Scan for the cell matching the given text and deliver its [x, y] coordinate at center. 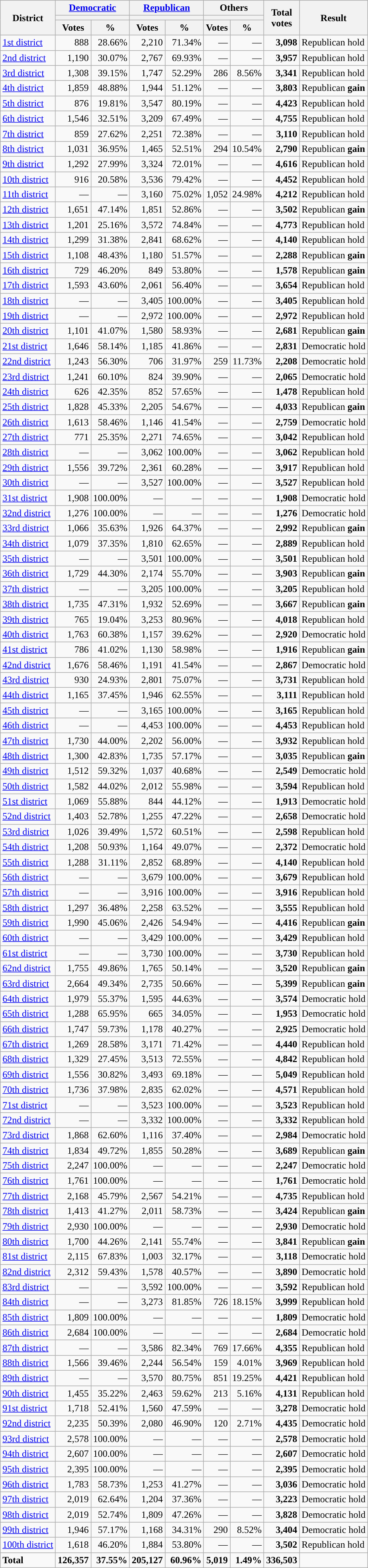
34th district [28, 543]
22nd district [28, 361]
3,574 [282, 999]
3,118 [282, 1257]
1,292 [73, 164]
51.57% [184, 255]
1,253 [147, 1484]
916 [73, 179]
786 [73, 649]
82nd district [28, 1272]
3,957 [282, 58]
4,452 [282, 179]
1,763 [73, 634]
3,803 [282, 88]
2,831 [282, 346]
49.72% [110, 1150]
98th district [28, 1515]
100th district [28, 1545]
83rd district [28, 1287]
43.60% [110, 285]
706 [147, 361]
5th district [28, 103]
6th district [28, 118]
47.59% [184, 1409]
59.32% [110, 771]
2,984 [282, 1135]
1,566 [73, 1363]
1,255 [147, 816]
79.42% [184, 179]
3,042 [282, 437]
1,191 [147, 665]
1,700 [73, 1241]
3,932 [282, 741]
76th district [28, 1181]
24.98% [247, 195]
36th district [28, 574]
71.34% [184, 43]
2,361 [147, 468]
40.68% [184, 771]
55.70% [184, 574]
1,026 [73, 832]
824 [147, 376]
19th district [28, 316]
3,555 [282, 908]
42.83% [110, 756]
78th district [28, 1211]
1,185 [147, 346]
70th district [28, 1090]
20.58% [110, 179]
4,571 [282, 1090]
1,595 [147, 999]
771 [73, 437]
46th district [28, 726]
888 [73, 43]
1,884 [147, 1545]
24.93% [110, 680]
60.51% [184, 832]
27.62% [110, 134]
1,455 [73, 1393]
59th district [28, 923]
1,979 [73, 999]
1,913 [282, 801]
1,618 [73, 1545]
1,031 [73, 149]
11th district [28, 195]
4,131 [282, 1393]
72nd district [28, 1120]
1,859 [73, 88]
69th district [28, 1074]
58th district [28, 908]
55.37% [110, 999]
44.00% [110, 741]
851 [217, 1378]
56.40% [184, 285]
33rd district [28, 528]
52.69% [184, 604]
2,210 [147, 43]
30.07% [110, 58]
52nd district [28, 816]
2,920 [282, 634]
1,329 [73, 1059]
1,208 [73, 847]
1,651 [73, 210]
54th district [28, 847]
52.29% [184, 73]
85th district [28, 1317]
4,355 [282, 1348]
49.86% [110, 968]
286 [217, 73]
1,810 [147, 543]
88th district [28, 1363]
68th district [28, 1059]
1,079 [73, 543]
1,646 [73, 346]
1,165 [73, 695]
67.49% [184, 118]
1st district [28, 43]
3,424 [282, 1211]
1,130 [147, 649]
64.37% [184, 528]
3,547 [147, 103]
39th district [28, 619]
25th district [28, 407]
2,664 [73, 984]
205,127 [147, 1560]
1,613 [73, 422]
1,582 [73, 786]
46.90% [184, 1424]
79th district [28, 1226]
Republican [166, 8]
93rd district [28, 1439]
2,312 [73, 1272]
1,403 [73, 816]
17th district [28, 285]
66th district [28, 1029]
1,297 [73, 908]
34.05% [184, 1014]
3,594 [282, 786]
1,736 [73, 1090]
1,003 [147, 1257]
1,990 [73, 923]
765 [73, 619]
1,512 [73, 771]
63rd district [28, 984]
44.30% [110, 574]
31st district [28, 498]
1,851 [147, 210]
626 [73, 392]
1,269 [73, 1044]
4,842 [282, 1059]
159 [217, 1363]
50th district [28, 786]
63.52% [184, 908]
50.93% [110, 847]
81.85% [184, 1302]
1,828 [73, 407]
1,765 [147, 968]
64th district [28, 999]
57th district [28, 892]
Totalvotes [282, 18]
39.90% [184, 376]
930 [73, 680]
62.64% [110, 1499]
2,080 [147, 1424]
99th district [28, 1530]
73rd district [28, 1135]
1,168 [147, 1530]
294 [217, 149]
44.63% [184, 999]
61st district [28, 953]
3,110 [282, 134]
47th district [28, 741]
665 [147, 1014]
2.71% [247, 1424]
74.65% [184, 437]
Others [233, 8]
4,416 [282, 923]
1,676 [73, 665]
3,689 [282, 1150]
39.15% [110, 73]
51.12% [184, 88]
44.12% [184, 801]
8th district [28, 149]
1,718 [73, 1409]
2,767 [147, 58]
52.86% [184, 210]
1,066 [73, 528]
89th district [28, 1378]
10th district [28, 179]
3,035 [282, 756]
58.93% [184, 331]
23rd district [28, 376]
Total [28, 1560]
1,164 [147, 847]
2,011 [147, 1211]
7th district [28, 134]
74th district [28, 1150]
1,190 [73, 58]
2,801 [147, 680]
11.73% [247, 361]
60th district [28, 938]
3,731 [282, 680]
37.36% [184, 1499]
59.43% [110, 1272]
90th district [28, 1393]
2,735 [147, 984]
336,503 [282, 1560]
30.82% [110, 1074]
40th district [28, 634]
18th district [28, 301]
4,435 [282, 1424]
3,513 [147, 1059]
55.74% [184, 1241]
52.74% [110, 1515]
32nd district [28, 513]
1,157 [147, 634]
2,235 [73, 1424]
4,212 [282, 195]
31.11% [110, 862]
3,098 [282, 43]
50.39% [110, 1424]
3rd district [28, 73]
2,598 [282, 832]
2,065 [282, 376]
55.88% [110, 801]
2,852 [147, 862]
5,399 [282, 984]
60.96% [184, 1560]
39.49% [110, 832]
2,658 [282, 816]
28.58% [110, 1044]
18.15% [247, 1302]
44.02% [110, 786]
31.38% [110, 240]
37th district [28, 589]
35.63% [110, 528]
45.06% [110, 923]
290 [217, 1530]
44.26% [110, 1241]
35.22% [110, 1393]
1,413 [73, 1211]
4,735 [282, 1196]
1.49% [247, 1560]
92nd district [28, 1424]
96th district [28, 1484]
3,253 [147, 619]
19.25% [247, 1378]
41st district [28, 649]
74.84% [184, 225]
72.38% [184, 134]
4,018 [282, 619]
8.56% [247, 73]
43rd district [28, 680]
2,012 [147, 786]
4,616 [282, 164]
3,841 [282, 1241]
62.65% [184, 543]
53rd district [28, 832]
17.66% [247, 1348]
1,953 [282, 1014]
30th district [28, 483]
2,208 [282, 361]
844 [147, 801]
62.55% [184, 695]
1,178 [147, 1029]
3,917 [282, 468]
259 [217, 361]
32.51% [110, 118]
3,493 [147, 1074]
80th district [28, 1241]
876 [73, 103]
769 [217, 1348]
3,036 [282, 1484]
1,146 [147, 422]
97th district [28, 1499]
60.10% [110, 376]
1,560 [147, 1409]
80.19% [184, 103]
3,324 [147, 164]
40.57% [184, 1272]
2,115 [73, 1257]
56th district [28, 877]
28.66% [110, 43]
62.02% [184, 1090]
2,244 [147, 1363]
1,916 [282, 649]
1,546 [73, 118]
41.02% [110, 649]
54.67% [184, 407]
35th district [28, 559]
3,273 [147, 1302]
67.83% [110, 1257]
4,773 [282, 225]
94th district [28, 1454]
1,108 [73, 255]
3,903 [282, 574]
19.04% [110, 619]
1,069 [73, 801]
24th district [28, 392]
36.95% [110, 149]
1,868 [73, 1135]
87th district [28, 1348]
21st district [28, 346]
3,667 [282, 604]
3,969 [282, 1363]
2,867 [282, 665]
52.41% [110, 1409]
213 [217, 1393]
49th district [28, 771]
60.38% [110, 634]
4th district [28, 88]
80.75% [184, 1378]
58.14% [110, 346]
3,160 [147, 195]
849 [147, 270]
9th district [28, 164]
2,061 [147, 285]
10.54% [247, 149]
4,755 [282, 118]
95th district [28, 1469]
126,357 [73, 1560]
55.98% [184, 786]
1,241 [73, 376]
68.89% [184, 862]
65th district [28, 1014]
1,926 [147, 528]
32.17% [184, 1257]
2,258 [147, 908]
50.28% [184, 1150]
37.55% [110, 1560]
120 [217, 1424]
47.26% [184, 1515]
1,593 [73, 285]
2,992 [282, 528]
25.16% [110, 225]
84th district [28, 1302]
44th district [28, 695]
2,271 [147, 437]
3,536 [147, 179]
27th district [28, 437]
1,855 [147, 1150]
4,423 [282, 103]
4,033 [282, 407]
859 [73, 134]
19.81% [110, 103]
48.88% [110, 88]
3,404 [282, 1530]
39.62% [184, 634]
16th district [28, 270]
75.02% [184, 195]
1,729 [73, 574]
3,828 [282, 1515]
4.01% [247, 1363]
726 [217, 1302]
5.16% [247, 1393]
71st district [28, 1105]
47.22% [184, 816]
81st district [28, 1257]
29th district [28, 468]
1,580 [147, 331]
3,209 [147, 118]
3,572 [147, 225]
56.54% [184, 1363]
27.45% [110, 1059]
4,421 [282, 1378]
52.78% [110, 816]
41.07% [110, 331]
15th district [28, 255]
39.72% [110, 468]
69.93% [184, 58]
55th district [28, 862]
Democratic [92, 8]
1,465 [147, 149]
69.18% [184, 1074]
1,180 [147, 255]
42nd district [28, 665]
2,759 [282, 422]
82.34% [184, 1348]
5,049 [282, 1074]
62.60% [110, 1135]
3,654 [282, 285]
2,372 [282, 847]
Result [334, 18]
3,520 [282, 968]
49.07% [184, 847]
2,205 [147, 407]
50.14% [184, 968]
54.21% [184, 1196]
62nd district [28, 968]
36.48% [110, 908]
37.40% [184, 1135]
31.97% [184, 361]
5,019 [217, 1560]
40.27% [184, 1029]
58.98% [184, 649]
1,052 [217, 195]
3,890 [282, 1272]
1,037 [147, 771]
1,299 [73, 240]
2,549 [282, 771]
59.73% [110, 1029]
3,586 [147, 1348]
52.51% [184, 149]
37.35% [110, 543]
67th district [28, 1044]
1,300 [73, 756]
72.55% [184, 1059]
1,932 [147, 604]
3,570 [147, 1378]
39.46% [110, 1363]
51st district [28, 801]
68.62% [184, 240]
3,999 [282, 1302]
1,572 [147, 832]
1,755 [73, 968]
47.31% [110, 604]
3,171 [147, 1044]
District [28, 18]
45th district [28, 710]
59.62% [184, 1393]
71.42% [184, 1044]
2,681 [282, 331]
75th district [28, 1166]
3,223 [282, 1499]
2,463 [147, 1393]
48.43% [110, 255]
91st district [28, 1409]
2,141 [147, 1241]
729 [73, 270]
1,308 [73, 73]
2nd district [28, 58]
34.31% [184, 1530]
3,341 [282, 73]
1,243 [73, 361]
14th district [28, 240]
75.07% [184, 680]
45.33% [110, 407]
12th district [28, 210]
1,944 [147, 88]
2,835 [147, 1090]
80.96% [184, 619]
37.45% [110, 695]
1,101 [73, 331]
42.35% [110, 392]
1,478 [282, 392]
2,174 [147, 574]
37.98% [110, 1090]
1,834 [73, 1150]
1,730 [73, 741]
1,204 [147, 1499]
852 [147, 392]
3,111 [282, 695]
3,278 [282, 1409]
50.66% [184, 984]
2,841 [147, 240]
20th district [28, 331]
1,116 [147, 1135]
57.65% [184, 392]
1,201 [73, 225]
60.28% [184, 468]
77th district [28, 1196]
47.14% [110, 210]
65.95% [110, 1014]
38th district [28, 604]
4,440 [282, 1044]
45.79% [110, 1196]
1,783 [73, 1484]
26th district [28, 422]
54.94% [184, 923]
72.01% [184, 164]
56.00% [184, 741]
56.30% [110, 361]
8.52% [247, 1530]
48th district [28, 756]
2,889 [282, 543]
27.99% [110, 164]
2,288 [282, 255]
13th district [28, 225]
28th district [28, 452]
2,202 [147, 741]
41.86% [184, 346]
2,790 [282, 149]
2,925 [282, 1029]
2,168 [73, 1196]
25.35% [110, 437]
2,567 [147, 1196]
49.34% [110, 984]
86th district [28, 1332]
2,426 [147, 923]
2,251 [147, 134]
